Return (X, Y) of the center of cell containing provided text 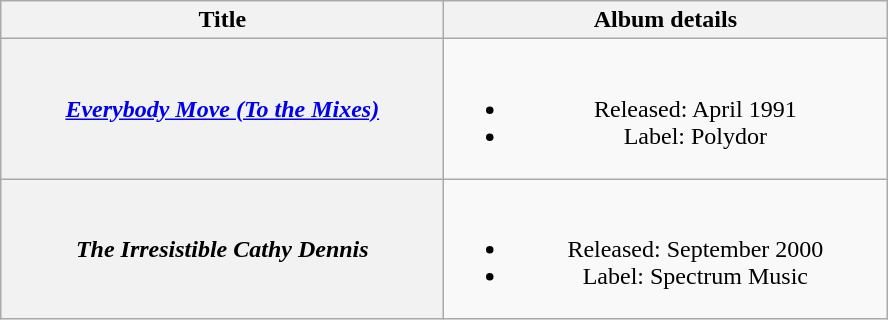
Released: September 2000Label: Spectrum Music (666, 249)
Everybody Move (To the Mixes) (222, 109)
Album details (666, 20)
Released: April 1991Label: Polydor (666, 109)
Title (222, 20)
The Irresistible Cathy Dennis (222, 249)
